Extract the (X, Y) coordinate from the center of the cell holding the provided text.  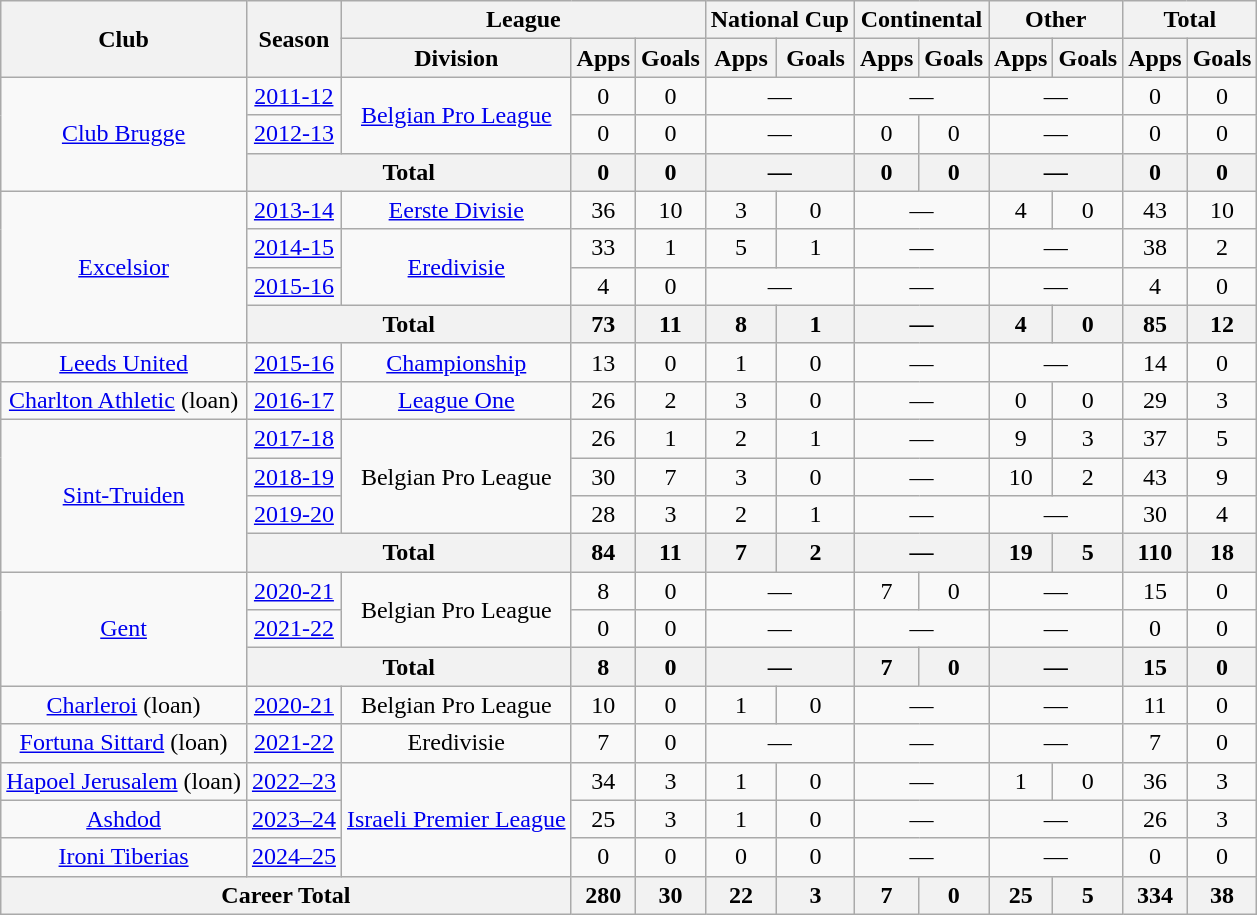
18 (1222, 553)
Eerste Divisie (456, 210)
14 (1155, 362)
12 (1222, 324)
Gent (124, 629)
Ironi Tiberias (124, 857)
34 (603, 781)
19 (1021, 553)
110 (1155, 553)
280 (603, 895)
Israeli Premier League (456, 819)
85 (1155, 324)
Hapoel Jerusalem (loan) (124, 781)
Ashdod (124, 819)
Club Brugge (124, 134)
28 (603, 515)
Leeds United (124, 362)
29 (1155, 400)
73 (603, 324)
Championship (456, 362)
2018-19 (294, 477)
334 (1155, 895)
National Cup (780, 20)
Season (294, 39)
2011-12 (294, 96)
Excelsior (124, 267)
2016-17 (294, 400)
Other (1056, 20)
2022–23 (294, 781)
Fortuna Sittard (loan) (124, 743)
League (523, 20)
2023–24 (294, 819)
33 (603, 248)
Sint-Truiden (124, 495)
22 (741, 895)
Charlton Athletic (loan) (124, 400)
2014-15 (294, 248)
2017-18 (294, 438)
84 (603, 553)
2013-14 (294, 210)
Career Total (286, 895)
13 (603, 362)
Club (124, 39)
2024–25 (294, 857)
Division (456, 58)
League One (456, 400)
Charleroi (loan) (124, 705)
Continental (921, 20)
37 (1155, 438)
2019-20 (294, 515)
2012-13 (294, 134)
